For the text-containing cell, return its midpoint in (x, y) coordinate format. 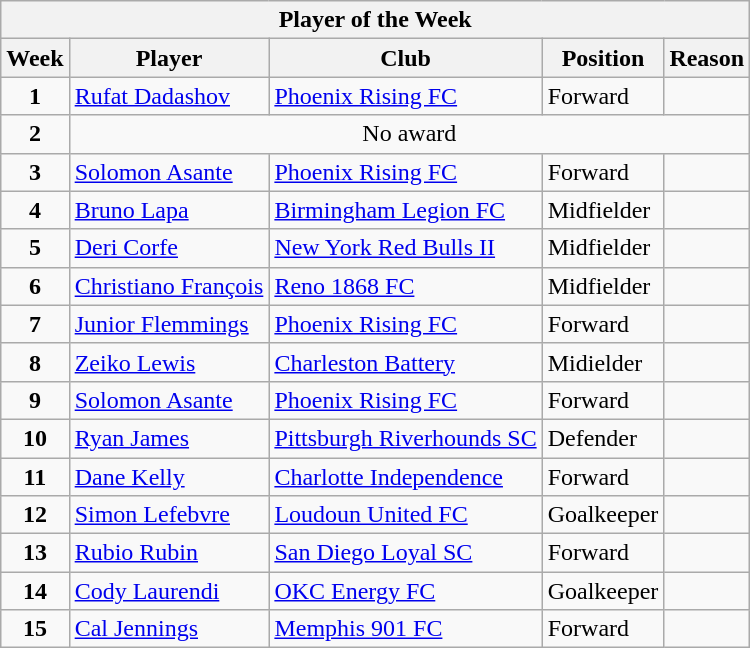
Ryan James (169, 438)
Cal Jennings (169, 629)
8 (35, 362)
11 (35, 477)
Zeiko Lewis (169, 362)
15 (35, 629)
No award (409, 134)
Reason (707, 58)
Defender (603, 438)
6 (35, 286)
Loudoun United FC (406, 515)
Cody Laurendi (169, 591)
10 (35, 438)
Junior Flemmings (169, 324)
2 (35, 134)
Charleston Battery (406, 362)
San Diego Loyal SC (406, 553)
Reno 1868 FC (406, 286)
7 (35, 324)
Player of the Week (376, 20)
Rubio Rubin (169, 553)
5 (35, 248)
1 (35, 96)
OKC Energy FC (406, 591)
Simon Lefebvre (169, 515)
9 (35, 400)
Memphis 901 FC (406, 629)
Deri Corfe (169, 248)
Christiano François (169, 286)
12 (35, 515)
4 (35, 210)
Bruno Lapa (169, 210)
3 (35, 172)
Club (406, 58)
13 (35, 553)
Dane Kelly (169, 477)
Birmingham Legion FC (406, 210)
14 (35, 591)
Week (35, 58)
Player (169, 58)
Rufat Dadashov (169, 96)
Charlotte Independence (406, 477)
Position (603, 58)
New York Red Bulls II (406, 248)
Pittsburgh Riverhounds SC (406, 438)
Midielder (603, 362)
